Scan for the cell matching the given text and deliver its (X, Y) coordinate at center. 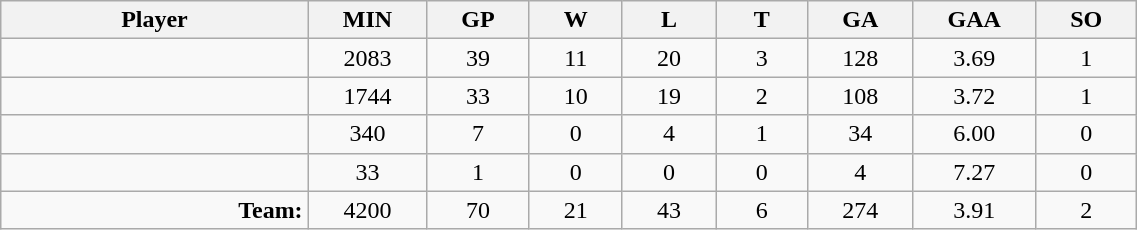
3.72 (974, 96)
SO (1086, 20)
21 (576, 210)
4200 (368, 210)
7.27 (974, 172)
GAA (974, 20)
T (762, 20)
11 (576, 58)
Player (154, 20)
L (668, 20)
10 (576, 96)
19 (668, 96)
3.69 (974, 58)
3.91 (974, 210)
43 (668, 210)
274 (860, 210)
MIN (368, 20)
6 (762, 210)
128 (860, 58)
39 (478, 58)
W (576, 20)
20 (668, 58)
340 (368, 134)
GP (478, 20)
70 (478, 210)
Team: (154, 210)
1744 (368, 96)
6.00 (974, 134)
7 (478, 134)
GA (860, 20)
34 (860, 134)
108 (860, 96)
2083 (368, 58)
3 (762, 58)
